Pinpoint the cell where the given text exists, returning its [x, y] midpoint coordinate. 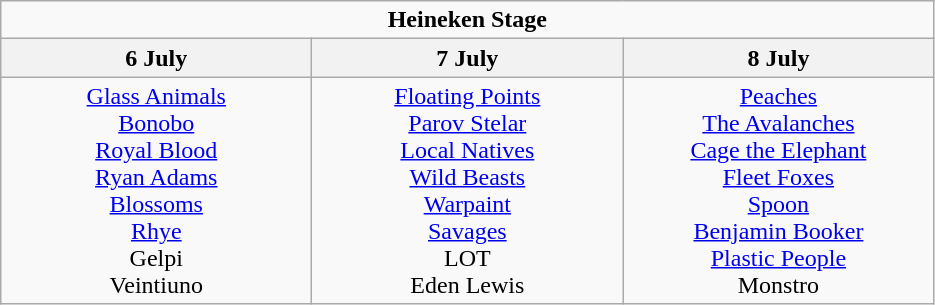
Floating PointsParov StelarLocal NativesWild BeastsWarpaintSavagesLOTEden Lewis [468, 190]
Glass AnimalsBonoboRoyal BloodRyan AdamsBlossomsRhyeGelpiVeintiuno [156, 190]
Heineken Stage [468, 20]
7 July [468, 58]
6 July [156, 58]
PeachesThe AvalanchesCage the ElephantFleet FoxesSpoonBenjamin BookerPlastic PeopleMonstro [778, 190]
8 July [778, 58]
